Find where the given text appears and provide that cell's center as (X, Y) coordinate. 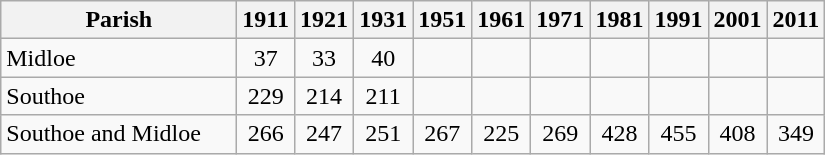
1951 (442, 20)
33 (324, 58)
225 (502, 134)
349 (796, 134)
247 (324, 134)
1981 (620, 20)
1921 (324, 20)
40 (384, 58)
214 (324, 96)
1911 (266, 20)
1991 (678, 20)
Midloe (119, 58)
2001 (738, 20)
455 (678, 134)
229 (266, 96)
269 (560, 134)
2011 (796, 20)
37 (266, 58)
428 (620, 134)
1931 (384, 20)
408 (738, 134)
1971 (560, 20)
Parish (119, 20)
211 (384, 96)
Southoe (119, 96)
266 (266, 134)
267 (442, 134)
Southoe and Midloe (119, 134)
1961 (502, 20)
251 (384, 134)
